Search for the cell housing the specified text and yield its [X, Y] center coordinate. 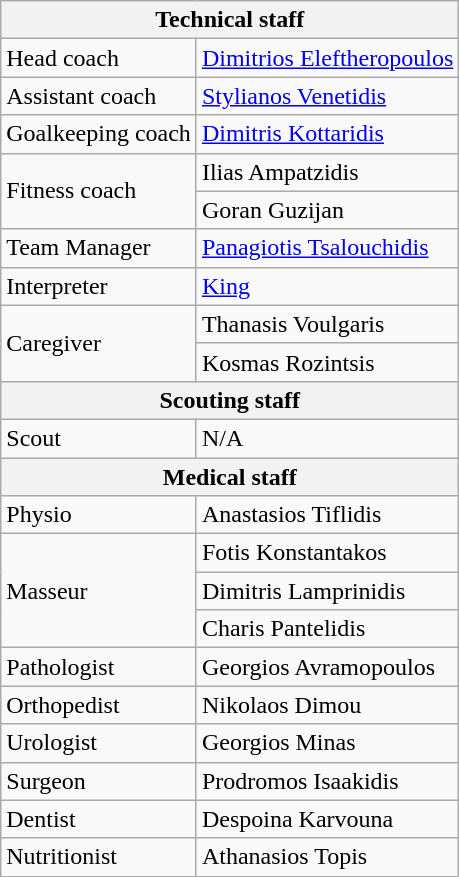
Scout [99, 438]
Charis Pantelidis [327, 629]
Goalkeeping coach [99, 134]
Thanasis Voulgaris [327, 324]
Urologist [99, 743]
Panagiotis Tsalouchidis [327, 248]
Physio [99, 515]
Fotis Konstantakos [327, 553]
Anastasios Tiflidis [327, 515]
Interpreter [99, 286]
Stylianos Venetidis [327, 96]
Despοina Karvouna [327, 819]
Georgios Avramopoulos [327, 667]
King [327, 286]
Dimitris Kottaridis [327, 134]
Medical staff [230, 477]
Georgios Minas [327, 743]
Orthopedist [99, 705]
Assistant coach [99, 96]
Kosmas Rozintsis [327, 362]
Ilias Ampatzidis [327, 172]
N/A [327, 438]
Νutritionist [99, 857]
Pathologist [99, 667]
Nikolaos Dimou [327, 705]
Athanasios Topis [327, 857]
Masseur [99, 591]
Surgeon [99, 781]
Goran Guzijan [327, 210]
Fitness coach [99, 191]
Caregiver [99, 343]
Prodromos Isaakidis [327, 781]
Dentist [99, 819]
Head coach [99, 58]
Dimitris Lamprinidis [327, 591]
Team Manager [99, 248]
Dimitrios Eleftheropoulos [327, 58]
Scouting staff [230, 400]
Technical staff [230, 20]
